Scan for the cell matching the given text and deliver its (X, Y) coordinate at center. 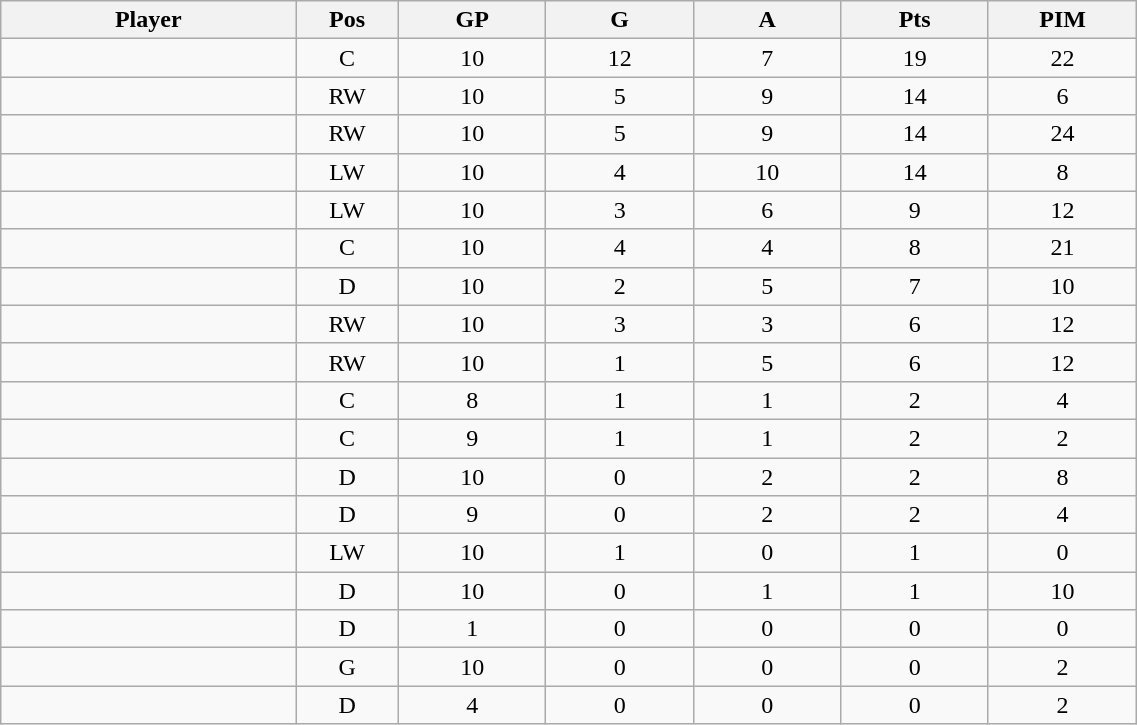
Pos (348, 20)
Pts (914, 20)
21 (1062, 248)
PIM (1062, 20)
24 (1062, 134)
A (766, 20)
GP (472, 20)
Player (148, 20)
19 (914, 58)
22 (1062, 58)
